Identify which cell holds the provided text, then report its (X, Y) central coordinate. 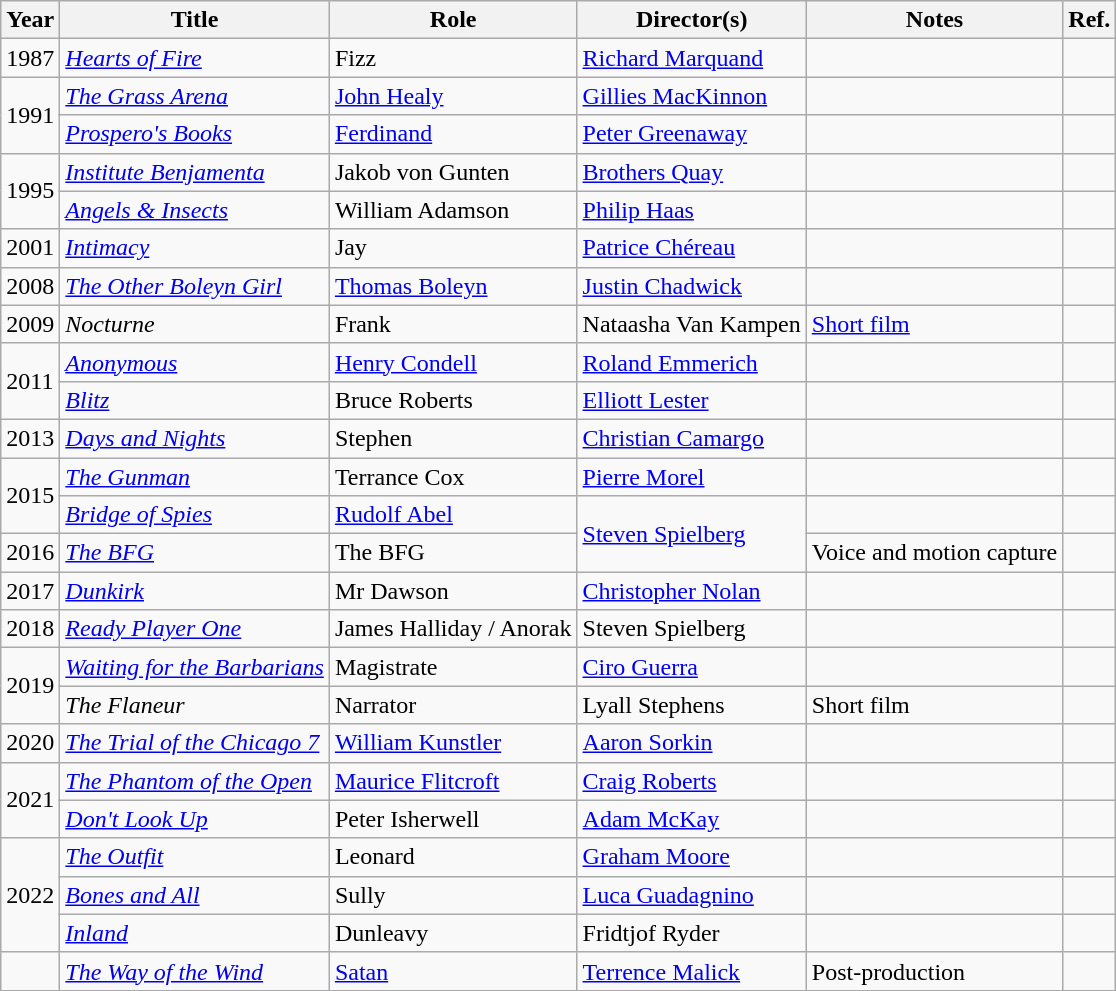
Prospero's Books (195, 134)
Philip Haas (692, 210)
Leonard (453, 857)
Craig Roberts (692, 781)
Rudolf Abel (453, 515)
1987 (30, 58)
Inland (195, 933)
Jakob von Gunten (453, 172)
2017 (30, 591)
Mr Dawson (453, 591)
Dunkirk (195, 591)
Days and Nights (195, 438)
Anonymous (195, 362)
Aaron Sorkin (692, 743)
Bruce Roberts (453, 400)
The Phantom of the Open (195, 781)
John Healy (453, 96)
The Trial of the Chicago 7 (195, 743)
Voice and motion capture (934, 553)
Intimacy (195, 248)
The Flaneur (195, 705)
Elliott Lester (692, 400)
2013 (30, 438)
2018 (30, 629)
2011 (30, 381)
The Outfit (195, 857)
2020 (30, 743)
Fridtjof Ryder (692, 933)
Nataasha Van Kampen (692, 324)
Terrence Malick (692, 971)
Bones and All (195, 895)
Thomas Boleyn (453, 286)
Stephen (453, 438)
Fizz (453, 58)
Lyall Stephens (692, 705)
Christian Camargo (692, 438)
2016 (30, 553)
Notes (934, 20)
Adam McKay (692, 819)
Ciro Guerra (692, 667)
Post-production (934, 971)
Sully (453, 895)
Frank (453, 324)
Christopher Nolan (692, 591)
Title (195, 20)
Ferdinand (453, 134)
James Halliday / Anorak (453, 629)
The Way of the Wind (195, 971)
Year (30, 20)
Henry Condell (453, 362)
Institute Benjamenta (195, 172)
Waiting for the Barbarians (195, 667)
Narrator (453, 705)
The Gunman (195, 477)
Satan (453, 971)
2009 (30, 324)
1991 (30, 115)
William Adamson (453, 210)
Gillies MacKinnon (692, 96)
The Other Boleyn Girl (195, 286)
Patrice Chéreau (692, 248)
Justin Chadwick (692, 286)
William Kunstler (453, 743)
Roland Emmerich (692, 362)
Hearts of Fire (195, 58)
Nocturne (195, 324)
Brothers Quay (692, 172)
Bridge of Spies (195, 515)
2015 (30, 496)
Richard Marquand (692, 58)
Don't Look Up (195, 819)
2019 (30, 686)
Dunleavy (453, 933)
Pierre Morel (692, 477)
Terrance Cox (453, 477)
Ready Player One (195, 629)
2008 (30, 286)
2022 (30, 895)
Blitz (195, 400)
Role (453, 20)
Ref. (1090, 20)
Graham Moore (692, 857)
Magistrate (453, 667)
Maurice Flitcroft (453, 781)
Peter Greenaway (692, 134)
2021 (30, 800)
Jay (453, 248)
Angels & Insects (195, 210)
Director(s) (692, 20)
1995 (30, 191)
The Grass Arena (195, 96)
2001 (30, 248)
Peter Isherwell (453, 819)
Luca Guadagnino (692, 895)
